Locate the cell with the specified text and output its (X, Y) center coordinate. 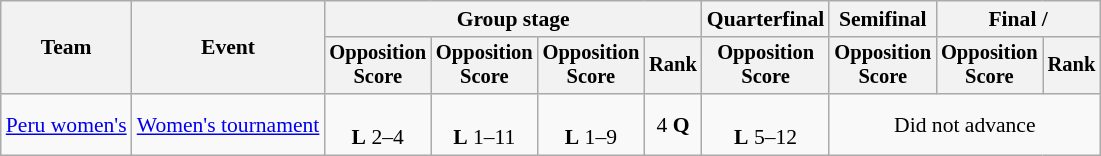
Group stage (512, 19)
L 1–11 (484, 124)
Quarterfinal (766, 19)
L 1–9 (592, 124)
Peru women's (66, 124)
Team (66, 48)
Semifinal (882, 19)
4 Q (673, 124)
Did not advance (964, 124)
L 2–4 (378, 124)
L 5–12 (766, 124)
Final / (1018, 19)
Women's tournament (228, 124)
Event (228, 48)
